Search for the cell housing the specified text and yield its [x, y] center coordinate. 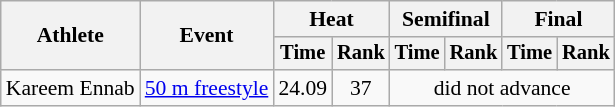
Event [207, 36]
Final [558, 19]
Kareem Ennab [70, 88]
Semifinal [446, 19]
did not advance [502, 88]
50 m freestyle [207, 88]
24.09 [302, 88]
Heat [331, 19]
Athlete [70, 36]
37 [361, 88]
